Determine the [X, Y] coordinate at the center of the cell enclosing the given text.  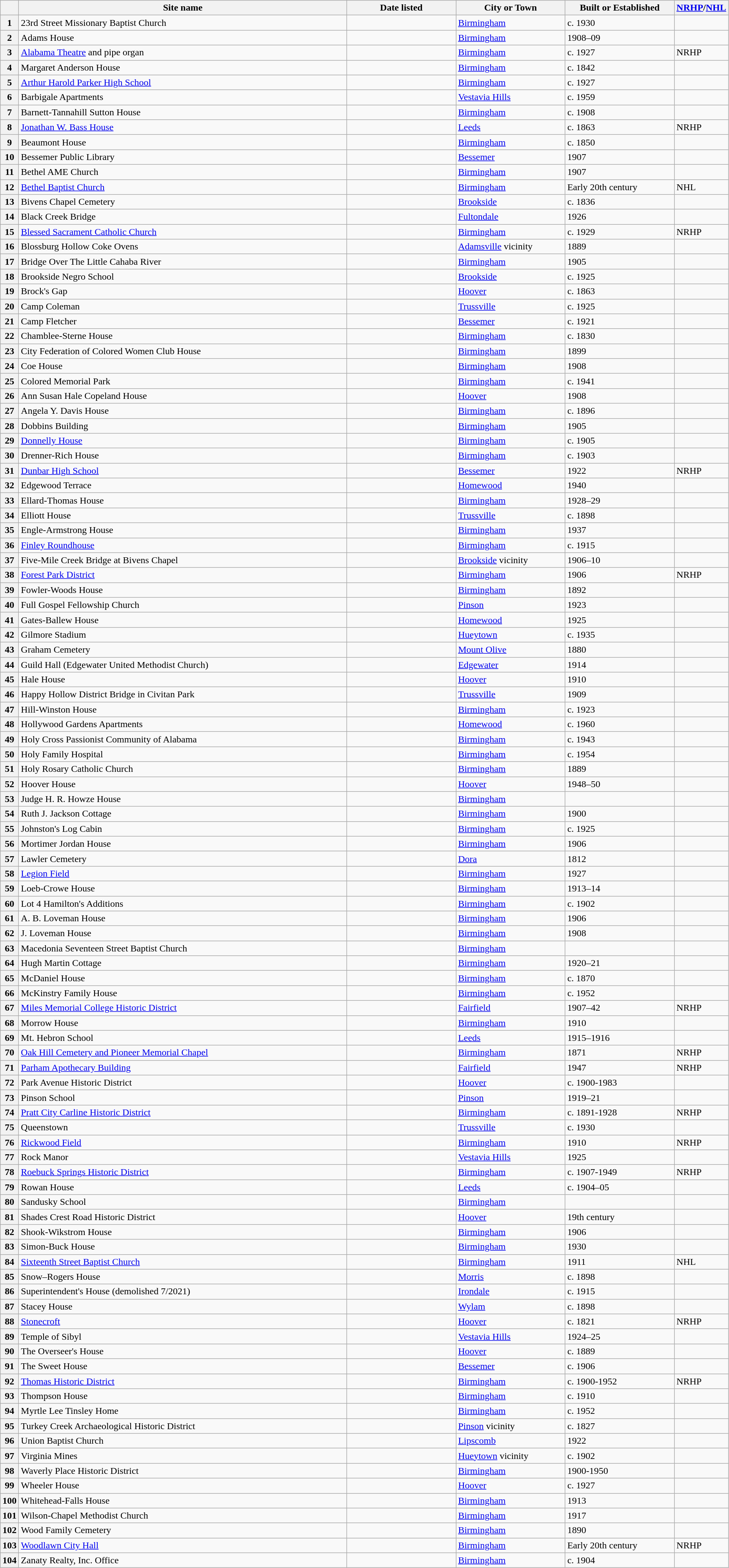
c. 1889 [620, 1351]
13 [9, 202]
Lawler Cemetery [183, 859]
Fultondale [511, 217]
Hugh Martin Cottage [183, 963]
83 [9, 1247]
Wilson-Chapel Methodist Church [183, 1515]
Coe House [183, 366]
c. 1830 [620, 336]
Oak Hill Cemetery and Pioneer Memorial Chapel [183, 1053]
Site name [183, 8]
23rd Street Missionary Baptist Church [183, 23]
Sixteenth Street Baptist Church [183, 1262]
51 [9, 769]
64 [9, 963]
99 [9, 1486]
Barnett-Tannahill Sutton House [183, 112]
Adamsville vicinity [511, 247]
Black Creek Bridge [183, 217]
19 [9, 291]
84 [9, 1262]
City or Town [511, 8]
Macedonia Seventeen Street Baptist Church [183, 948]
4 [9, 67]
11 [9, 172]
76 [9, 1142]
Queenstown [183, 1127]
10 [9, 157]
96 [9, 1441]
77 [9, 1157]
Shook-Wikstrom House [183, 1232]
1923 [620, 605]
1880 [620, 649]
1871 [620, 1053]
Holy Cross Passionist Community of Alabama [183, 739]
c. 1943 [620, 739]
48 [9, 724]
6 [9, 97]
63 [9, 948]
1890 [620, 1530]
c. 1929 [620, 232]
Hueytown vicinity [511, 1456]
30 [9, 456]
75 [9, 1127]
Stacey House [183, 1306]
Elliott House [183, 515]
79 [9, 1187]
60 [9, 903]
c. 1891-1928 [620, 1112]
c. 1850 [620, 142]
Rowan House [183, 1187]
Alabama Theatre and pipe organ [183, 53]
Irondale [511, 1292]
McDaniel House [183, 978]
49 [9, 739]
NRHP/NHL [702, 8]
Holy Family Hospital [183, 754]
31 [9, 471]
Hill-Winston House [183, 709]
Barbigale Apartments [183, 97]
7 [9, 112]
86 [9, 1292]
Happy Hollow District Bridge in Civitan Park [183, 695]
47 [9, 709]
Thompson House [183, 1396]
Date listed [401, 8]
Judge H. R. Howze House [183, 799]
23 [9, 351]
43 [9, 649]
27 [9, 411]
Fowler-Woods House [183, 590]
29 [9, 441]
59 [9, 888]
c. 1842 [620, 67]
Ellard-Thomas House [183, 500]
54 [9, 814]
Pinson School [183, 1097]
Brookside vicinity [511, 560]
20 [9, 306]
Hoover House [183, 784]
c. 1935 [620, 635]
A. B. Loveman House [183, 919]
Bridge Over The Little Cahaba River [183, 262]
71 [9, 1068]
101 [9, 1515]
c. 1904 [620, 1560]
c. 1941 [620, 381]
14 [9, 217]
City Federation of Colored Women Club House [183, 351]
50 [9, 754]
58 [9, 873]
94 [9, 1411]
102 [9, 1530]
1924–25 [620, 1336]
Myrtle Lee Tinsley Home [183, 1411]
c. 1910 [620, 1396]
1913–14 [620, 888]
33 [9, 500]
68 [9, 1023]
Wheeler House [183, 1486]
41 [9, 620]
5 [9, 82]
Loeb-Crowe House [183, 888]
Roebuck Springs Historic District [183, 1172]
Pratt City Carline Historic District [183, 1112]
Ann Susan Hale Copeland House [183, 396]
Full Gospel Fellowship Church [183, 605]
36 [9, 545]
c. 1900-1983 [620, 1082]
85 [9, 1277]
Bessemer Public Library [183, 157]
74 [9, 1112]
c. 1903 [620, 456]
Dora [511, 859]
Built or Established [620, 8]
c. 1908 [620, 112]
Shades Crest Road Historic District [183, 1217]
1917 [620, 1515]
1937 [620, 530]
92 [9, 1381]
Lot 4 Hamilton's Additions [183, 903]
34 [9, 515]
Forest Park District [183, 575]
81 [9, 1217]
45 [9, 680]
Holy Rosary Catholic Church [183, 769]
66 [9, 993]
Park Avenue Historic District [183, 1082]
Graham Cemetery [183, 649]
80 [9, 1202]
Hale House [183, 680]
38 [9, 575]
32 [9, 486]
1919–21 [620, 1097]
McKinstry Family House [183, 993]
Lipscomb [511, 1441]
Brookside Negro School [183, 276]
Angela Y. Davis House [183, 411]
Mount Olive [511, 649]
22 [9, 336]
Mt. Hebron School [183, 1038]
Camp Coleman [183, 306]
97 [9, 1456]
1906–10 [620, 560]
1911 [620, 1262]
Guild Hall (Edgewater United Methodist Church) [183, 665]
1907–42 [620, 1008]
1940 [620, 486]
Waverly Place Historic District [183, 1471]
103 [9, 1545]
78 [9, 1172]
c. 1905 [620, 441]
Finley Roundhouse [183, 545]
100 [9, 1501]
c. 1900-1952 [620, 1381]
Arthur Harold Parker High School [183, 82]
Woodlawn City Hall [183, 1545]
28 [9, 426]
Virginia Mines [183, 1456]
2 [9, 38]
61 [9, 919]
c. 1836 [620, 202]
95 [9, 1426]
Engle-Armstrong House [183, 530]
93 [9, 1396]
Blessed Sacrament Catholic Church [183, 232]
1930 [620, 1247]
Camp Fletcher [183, 321]
Edgewood Terrace [183, 486]
Wood Family Cemetery [183, 1530]
c. 1959 [620, 97]
62 [9, 933]
Gates-Ballew House [183, 620]
16 [9, 247]
Morris [511, 1277]
Whitehead-Falls House [183, 1501]
24 [9, 366]
Colored Memorial Park [183, 381]
The Overseer's House [183, 1351]
c. 1954 [620, 754]
1914 [620, 665]
Margaret Anderson House [183, 67]
Zanaty Realty, Inc. Office [183, 1560]
88 [9, 1321]
40 [9, 605]
Edgewater [511, 665]
69 [9, 1038]
c. 1921 [620, 321]
The Sweet House [183, 1366]
Simon-Buck House [183, 1247]
Jonathan W. Bass House [183, 127]
Union Baptist Church [183, 1441]
Parham Apothecary Building [183, 1068]
89 [9, 1336]
26 [9, 396]
Ruth J. Jackson Cottage [183, 814]
Bivens Chapel Cemetery [183, 202]
37 [9, 560]
Turkey Creek Archaeological Historic District [183, 1426]
Bethel Baptist Church [183, 187]
53 [9, 799]
1908–09 [620, 38]
c. 1821 [620, 1321]
67 [9, 1008]
c. 1870 [620, 978]
Sandusky School [183, 1202]
44 [9, 665]
91 [9, 1366]
Five-Mile Creek Bridge at Bivens Chapel [183, 560]
Bethel AME Church [183, 172]
Miles Memorial College Historic District [183, 1008]
46 [9, 695]
1909 [620, 695]
39 [9, 590]
21 [9, 321]
73 [9, 1097]
Dunbar High School [183, 471]
1947 [620, 1068]
8 [9, 127]
Hueytown [511, 635]
Hollywood Gardens Apartments [183, 724]
87 [9, 1306]
52 [9, 784]
104 [9, 1560]
98 [9, 1471]
Morrow House [183, 1023]
55 [9, 829]
Drenner-Rich House [183, 456]
1900 [620, 814]
c. 1904–05 [620, 1187]
1926 [620, 217]
17 [9, 262]
Brock's Gap [183, 291]
Donnelly House [183, 441]
Chamblee-Sterne House [183, 336]
c. 1827 [620, 1426]
c. 1896 [620, 411]
19th century [620, 1217]
56 [9, 844]
Legion Field [183, 873]
Pinson vicinity [511, 1426]
1927 [620, 873]
Rickwood Field [183, 1142]
82 [9, 1232]
1920–21 [620, 963]
18 [9, 276]
Rock Manor [183, 1157]
Mortimer Jordan House [183, 844]
1928–29 [620, 500]
Temple of Sibyl [183, 1336]
c. 1906 [620, 1366]
Blossburg Hollow Coke Ovens [183, 247]
25 [9, 381]
c. 1907-1949 [620, 1172]
1915–1916 [620, 1038]
Superintendent's House (demolished 7/2021) [183, 1292]
Johnston's Log Cabin [183, 829]
9 [9, 142]
Stonecroft [183, 1321]
J. Loveman House [183, 933]
1900-1950 [620, 1471]
35 [9, 530]
12 [9, 187]
1812 [620, 859]
90 [9, 1351]
Snow–Rogers House [183, 1277]
1892 [620, 590]
42 [9, 635]
65 [9, 978]
Wylam [511, 1306]
1913 [620, 1501]
Dobbins Building [183, 426]
Gilmore Stadium [183, 635]
c. 1960 [620, 724]
70 [9, 1053]
1899 [620, 351]
c. 1923 [620, 709]
1948–50 [620, 784]
57 [9, 859]
3 [9, 53]
15 [9, 232]
72 [9, 1082]
Adams House [183, 38]
Beaumont House [183, 142]
Thomas Historic District [183, 1381]
1 [9, 23]
